Provide the [x, y] coordinate of the cell's center where the given text is located.  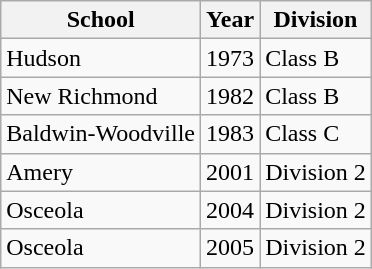
Baldwin-Woodville [101, 134]
Hudson [101, 58]
Division [316, 20]
2001 [230, 172]
Amery [101, 172]
Year [230, 20]
2004 [230, 210]
New Richmond [101, 96]
Class C [316, 134]
1983 [230, 134]
School [101, 20]
1973 [230, 58]
2005 [230, 248]
1982 [230, 96]
